Extract the (x, y) coordinate from the center of the cell holding the provided text.  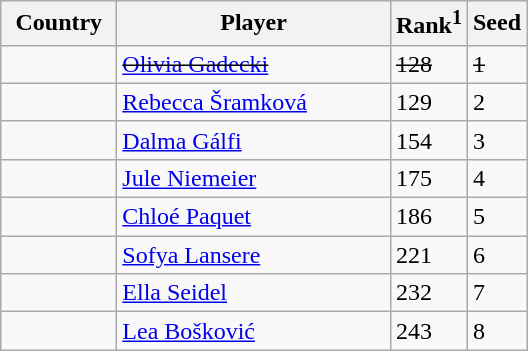
Rank1 (428, 24)
Sofya Lansere (254, 255)
Country (59, 24)
Jule Niemeier (254, 178)
243 (428, 331)
3 (496, 140)
1 (496, 64)
232 (428, 293)
Dalma Gálfi (254, 140)
154 (428, 140)
6 (496, 255)
Chloé Paquet (254, 217)
Rebecca Šramková (254, 102)
7 (496, 293)
Seed (496, 24)
Olivia Gadecki (254, 64)
4 (496, 178)
175 (428, 178)
2 (496, 102)
221 (428, 255)
Player (254, 24)
Ella Seidel (254, 293)
5 (496, 217)
129 (428, 102)
186 (428, 217)
128 (428, 64)
8 (496, 331)
Lea Bošković (254, 331)
